Determine the (x, y) coordinate at the center of the cell enclosing the given text.  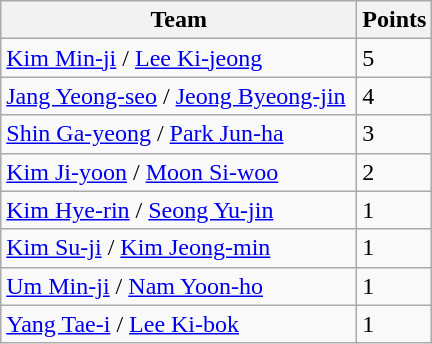
Kim Min-ji / Lee Ki-jeong (179, 58)
4 (394, 96)
Team (179, 20)
Yang Tae-i / Lee Ki-bok (179, 324)
Kim Hye-rin / Seong Yu-jin (179, 210)
Jang Yeong-seo / Jeong Byeong-jin (179, 96)
Points (394, 20)
Kim Ji-yoon / Moon Si-woo (179, 172)
5 (394, 58)
Shin Ga-yeong / Park Jun-ha (179, 134)
2 (394, 172)
Kim Su-ji / Kim Jeong-min (179, 248)
3 (394, 134)
Um Min-ji / Nam Yoon-ho (179, 286)
